For the text-containing cell, return its midpoint in (X, Y) coordinate format. 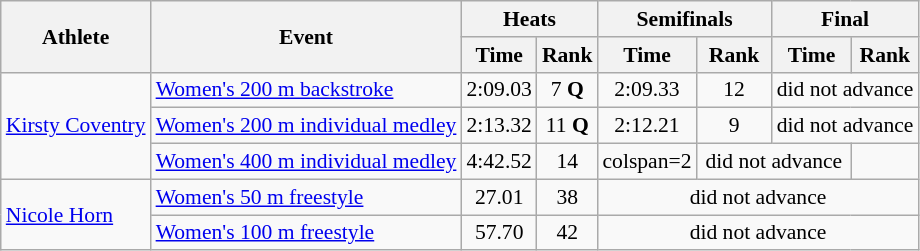
42 (568, 233)
Women's 50 m freestyle (306, 197)
11 Q (568, 126)
colspan=2 (646, 162)
Women's 100 m freestyle (306, 233)
Kirsty Coventry (76, 126)
Athlete (76, 36)
2:13.32 (498, 126)
Women's 200 m backstroke (306, 90)
2:09.03 (498, 90)
Semifinals (684, 19)
Women's 400 m individual medley (306, 162)
Final (846, 19)
4:42.52 (498, 162)
Heats (529, 19)
Women's 200 m individual medley (306, 126)
9 (734, 126)
14 (568, 162)
2:12.21 (646, 126)
2:09.33 (646, 90)
12 (734, 90)
Event (306, 36)
Nicole Horn (76, 214)
7 Q (568, 90)
38 (568, 197)
57.70 (498, 233)
27.01 (498, 197)
